Detect which cell encompasses the target text, then output its (X, Y) center coordinate. 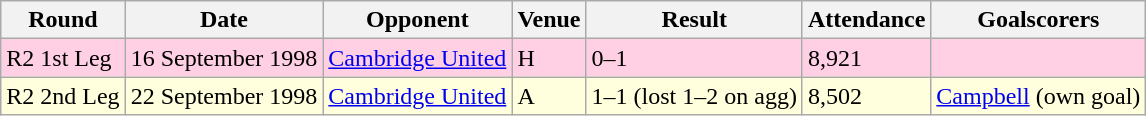
R2 2nd Leg (63, 96)
8,502 (866, 96)
16 September 1998 (224, 58)
Attendance (866, 20)
H (549, 58)
Round (63, 20)
A (549, 96)
1–1 (lost 1–2 on agg) (694, 96)
Opponent (418, 20)
Venue (549, 20)
Campbell (own goal) (1038, 96)
Result (694, 20)
Date (224, 20)
8,921 (866, 58)
0–1 (694, 58)
22 September 1998 (224, 96)
Goalscorers (1038, 20)
R2 1st Leg (63, 58)
